Determine the (X, Y) coordinate at the center of the cell enclosing the given text.  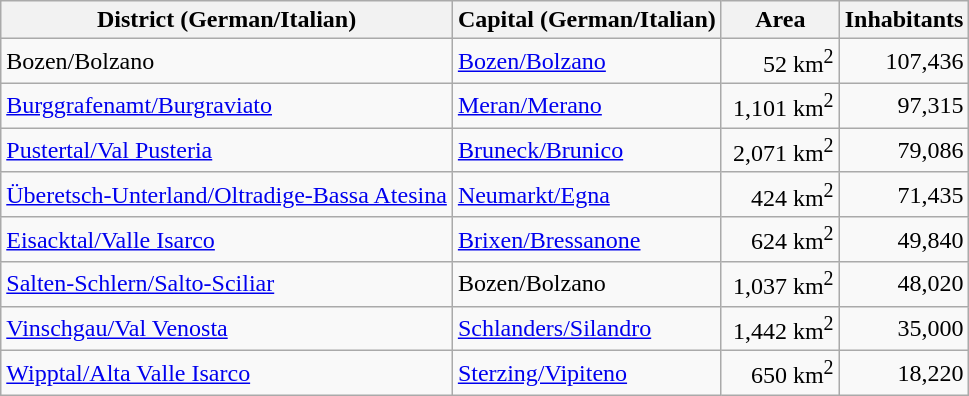
Neumarkt/Egna (586, 194)
Pustertal/Val Pusteria (227, 150)
48,020 (904, 284)
1,101 km2 (780, 106)
Meran/Merano (586, 106)
Vinschgau/Val Venosta (227, 328)
Sterzing/Vipiteno (586, 374)
Capital (German/Italian) (586, 20)
79,086 (904, 150)
Brixen/Bressanone (586, 240)
52 km2 (780, 62)
2,071 km2 (780, 150)
Salten-Schlern/Salto-Sciliar (227, 284)
Wipptal/Alta Valle Isarco (227, 374)
Schlanders/Silandro (586, 328)
18,220 (904, 374)
Inhabitants (904, 20)
Area (780, 20)
District (German/Italian) (227, 20)
107,436 (904, 62)
624 km2 (780, 240)
97,315 (904, 106)
650 km2 (780, 374)
35,000 (904, 328)
Bruneck/Brunico (586, 150)
49,840 (904, 240)
1,442 km2 (780, 328)
71,435 (904, 194)
Überetsch-Unterland/Oltradige-Bassa Atesina (227, 194)
1,037 km2 (780, 284)
424 km2 (780, 194)
Burggrafenamt/Burgraviato (227, 106)
Eisacktal/Valle Isarco (227, 240)
